Provide the [x, y] coordinate of the cell's center where the given text is located.  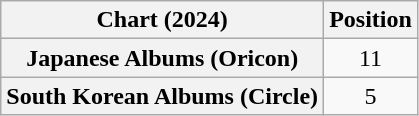
Position [371, 20]
5 [371, 96]
Japanese Albums (Oricon) [162, 58]
Chart (2024) [162, 20]
11 [371, 58]
South Korean Albums (Circle) [162, 96]
